Scan for the cell matching the given text and deliver its (X, Y) coordinate at center. 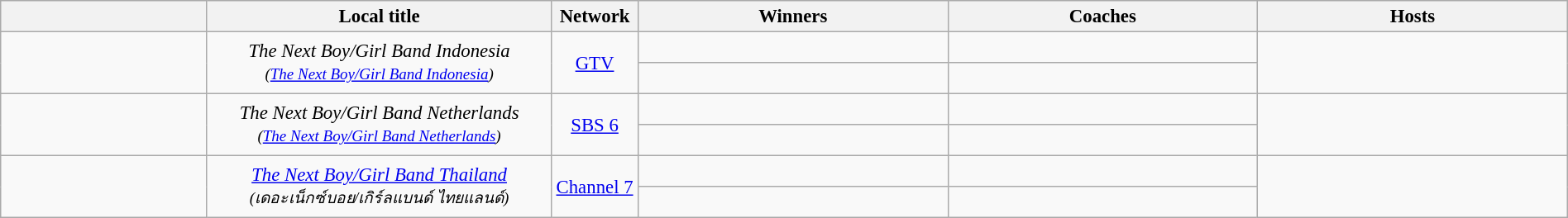
Coaches (1103, 17)
Winners (792, 17)
Hosts (1413, 17)
The Next Boy/Girl Band Netherlands(The Next Boy/Girl Band Netherlands) (379, 126)
The Next Boy/Girl Band Indonesia(The Next Boy/Girl Band Indonesia) (379, 63)
The Next Boy/Girl Band Thailand(เดอะเน็กซ์บอย/เกิร์ลแบนด์ ไทยแลนด์) (379, 187)
Network (595, 17)
GTV (595, 63)
Local title (379, 17)
Channel 7 (595, 187)
SBS 6 (595, 126)
